Scan for the cell matching the given text and deliver its (X, Y) coordinate at center. 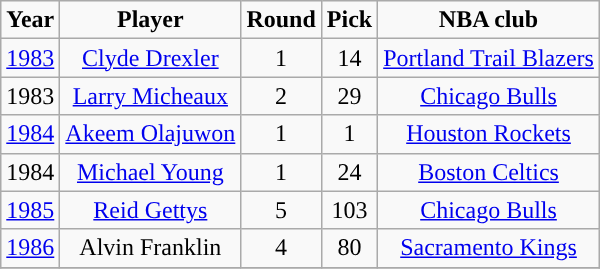
Michael Young (150, 172)
NBA club (489, 20)
1986 (30, 248)
Akeem Olajuwon (150, 134)
5 (281, 210)
Round (281, 20)
103 (349, 210)
Portland Trail Blazers (489, 58)
80 (349, 248)
Alvin Franklin (150, 248)
1985 (30, 210)
2 (281, 96)
Sacramento Kings (489, 248)
Reid Gettys (150, 210)
24 (349, 172)
29 (349, 96)
14 (349, 58)
Larry Micheaux (150, 96)
Clyde Drexler (150, 58)
Year (30, 20)
Player (150, 20)
Pick (349, 20)
Houston Rockets (489, 134)
Boston Celtics (489, 172)
4 (281, 248)
